Determine the (x, y) coordinate at the center of the cell enclosing the given text.  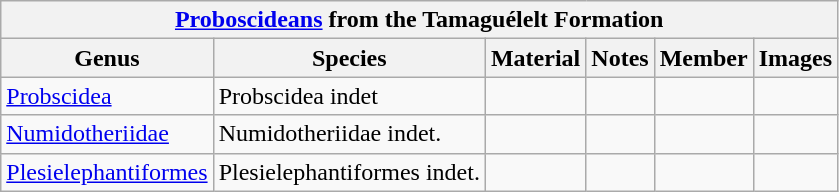
Numidotheriidae (107, 134)
Images (795, 58)
Numidotheriidae indet. (349, 134)
Notes (620, 58)
Material (535, 58)
Plesielephantiformes (107, 172)
Member (704, 58)
Proboscideans from the Tamaguélelt Formation (420, 20)
Genus (107, 58)
Probscidea (107, 96)
Probscidea indet (349, 96)
Species (349, 58)
Plesielephantiformes indet. (349, 172)
